Scan for the cell matching the given text and deliver its [X, Y] coordinate at center. 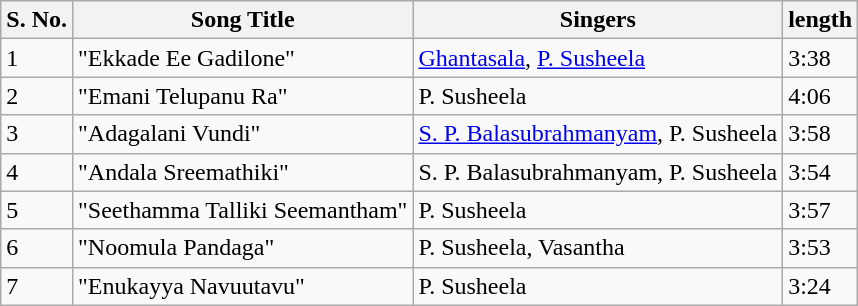
7 [37, 286]
length [820, 20]
3:57 [820, 210]
"Adagalani Vundi" [242, 134]
Song Title [242, 20]
"Noomula Pandaga" [242, 248]
"Ekkade Ee Gadilone" [242, 58]
"Emani Telupanu Ra" [242, 96]
Ghantasala, P. Susheela [598, 58]
1 [37, 58]
Singers [598, 20]
3:24 [820, 286]
"Enukayya Navuutavu" [242, 286]
2 [37, 96]
3 [37, 134]
"Andala Sreemathiki" [242, 172]
P. Susheela, Vasantha [598, 248]
5 [37, 210]
3:58 [820, 134]
4:06 [820, 96]
S. No. [37, 20]
3:54 [820, 172]
3:38 [820, 58]
6 [37, 248]
4 [37, 172]
"Seethamma Talliki Seemantham" [242, 210]
3:53 [820, 248]
